Identify which cell holds the provided text, then report its [x, y] central coordinate. 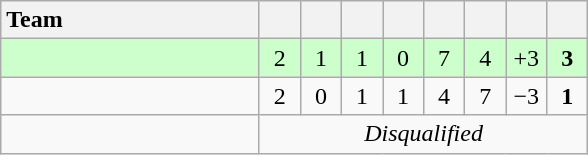
−3 [526, 96]
+3 [526, 58]
3 [568, 58]
Disqualified [423, 134]
Team [130, 20]
